From the cell containing the given text, extract its center point as (X, Y) coordinate. 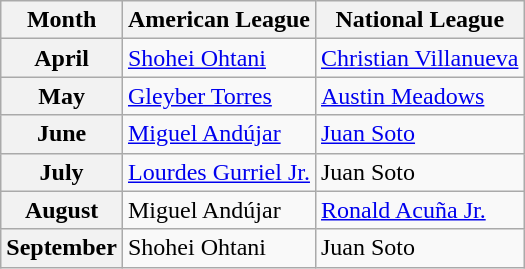
National League (419, 20)
American League (218, 20)
Gleyber Torres (218, 96)
September (62, 248)
May (62, 96)
Ronald Acuña Jr. (419, 210)
July (62, 172)
Christian Villanueva (419, 58)
June (62, 134)
Lourdes Gurriel Jr. (218, 172)
April (62, 58)
August (62, 210)
Austin Meadows (419, 96)
Month (62, 20)
